Return the [x, y] coordinate for the center point of the cell that contains the specified text.  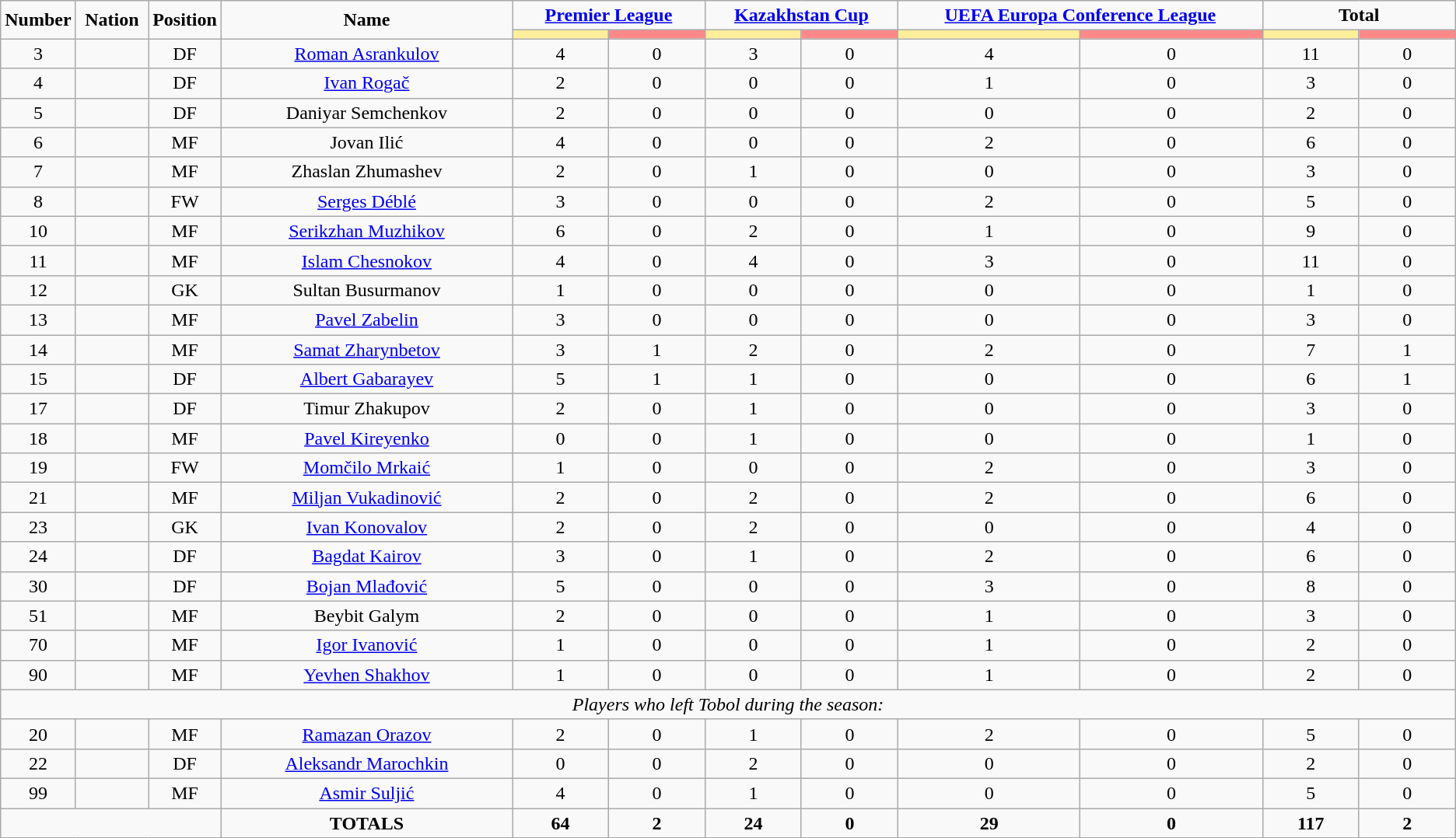
Timur Zhakupov [366, 409]
22 [38, 763]
Samat Zharynbetov [366, 349]
29 [989, 823]
Pavel Zabelin [366, 319]
99 [38, 793]
Kazakhstan Cup [801, 16]
Igor Ivanović [366, 645]
20 [38, 734]
18 [38, 438]
Players who left Tobol during the season: [728, 704]
13 [38, 319]
117 [1311, 823]
51 [38, 616]
Premier League [608, 16]
Serikzhan Muzhikov [366, 231]
Yevhen Shakhov [366, 675]
Ivan Konovalov [366, 527]
Albert Gabarayev [366, 379]
Position [185, 20]
Asmir Suljić [366, 793]
19 [38, 468]
30 [38, 586]
64 [560, 823]
Daniyar Semchenkov [366, 113]
Ramazan Orazov [366, 734]
Bagdat Kairov [366, 557]
9 [1311, 231]
70 [38, 645]
Name [366, 20]
12 [38, 290]
Roman Asrankulov [366, 54]
Islam Chesnokov [366, 260]
Serges Déblé [366, 201]
90 [38, 675]
14 [38, 349]
10 [38, 231]
Ivan Rogač [366, 83]
Pavel Kireyenko [366, 438]
Number [38, 20]
Nation [112, 20]
Total [1359, 16]
TOTALS [366, 823]
Jovan Ilić [366, 142]
23 [38, 527]
Aleksandr Marochkin [366, 763]
Zhaslan Zhumashev [366, 172]
21 [38, 498]
Momčilo Mrkaić [366, 468]
Bojan Mlađović [366, 586]
15 [38, 379]
Beybit Galym [366, 616]
Miljan Vukadinović [366, 498]
Sultan Busurmanov [366, 290]
17 [38, 409]
UEFA Europa Conference League [1080, 16]
